Search for the cell housing the specified text and yield its (X, Y) center coordinate. 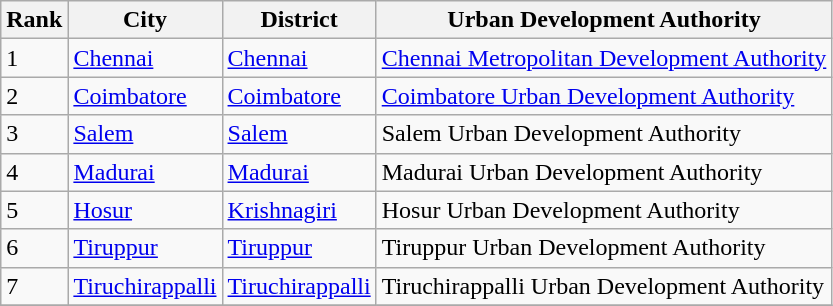
District (299, 20)
3 (34, 134)
Tiruppur Urban Development Authority (604, 248)
Hosur Urban Development Authority (604, 210)
1 (34, 58)
6 (34, 248)
Urban Development Authority (604, 20)
Madurai Urban Development Authority (604, 172)
Krishnagiri (299, 210)
City (145, 20)
Chennai Metropolitan Development Authority (604, 58)
Tiruchirappalli Urban Development Authority (604, 286)
Hosur (145, 210)
Salem Urban Development Authority (604, 134)
2 (34, 96)
4 (34, 172)
Rank (34, 20)
Coimbatore Urban Development Authority (604, 96)
5 (34, 210)
7 (34, 286)
